Scan for the cell matching the given text and deliver its (x, y) coordinate at center. 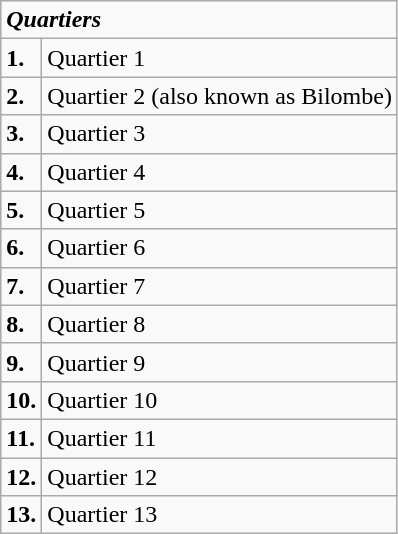
8. (22, 324)
6. (22, 248)
Quartier 10 (220, 400)
12. (22, 477)
7. (22, 286)
11. (22, 438)
Quartier 5 (220, 210)
1. (22, 58)
Quartiers (200, 20)
10. (22, 400)
Quartier 8 (220, 324)
3. (22, 134)
Quartier 6 (220, 248)
13. (22, 515)
Quartier 4 (220, 172)
Quartier 13 (220, 515)
2. (22, 96)
Quartier 9 (220, 362)
Quartier 1 (220, 58)
Quartier 11 (220, 438)
4. (22, 172)
5. (22, 210)
Quartier 12 (220, 477)
Quartier 3 (220, 134)
Quartier 7 (220, 286)
Quartier 2 (also known as Bilombe) (220, 96)
9. (22, 362)
